Capture the cell that displays the provided text and extract its [x, y] central coordinate. 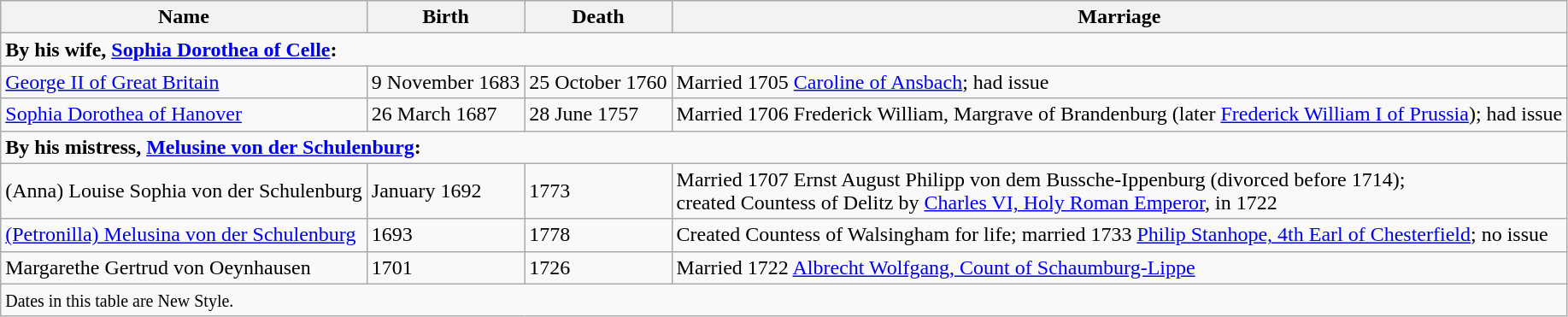
January 1692 [445, 191]
(Anna) Louise Sophia von der Schulenburg [185, 191]
Married 1706 Frederick William, Margrave of Brandenburg (later Frederick William I of Prussia); had issue [1119, 114]
9 November 1683 [445, 82]
1701 [445, 267]
(Petronilla) Melusina von der Schulenburg [185, 235]
1773 [598, 191]
28 June 1757 [598, 114]
By his mistress, Melusine von der Schulenburg: [784, 147]
25 October 1760 [598, 82]
Marriage [1119, 17]
1726 [598, 267]
Margarethe Gertrud von Oeynhausen [185, 267]
Birth [445, 17]
Married 1705 Caroline of Ansbach; had issue [1119, 82]
Death [598, 17]
Name [185, 17]
1693 [445, 235]
Dates in this table are New Style. [784, 300]
26 March 1687 [445, 114]
Created Countess of Walsingham for life; married 1733 Philip Stanhope, 4th Earl of Chesterfield; no issue [1119, 235]
George II of Great Britain [185, 82]
1778 [598, 235]
Sophia Dorothea of Hanover [185, 114]
Married 1722 Albrecht Wolfgang, Count of Schaumburg-Lippe [1119, 267]
By his wife, Sophia Dorothea of Celle: [784, 50]
